Identify which cell holds the provided text, then report its (X, Y) central coordinate. 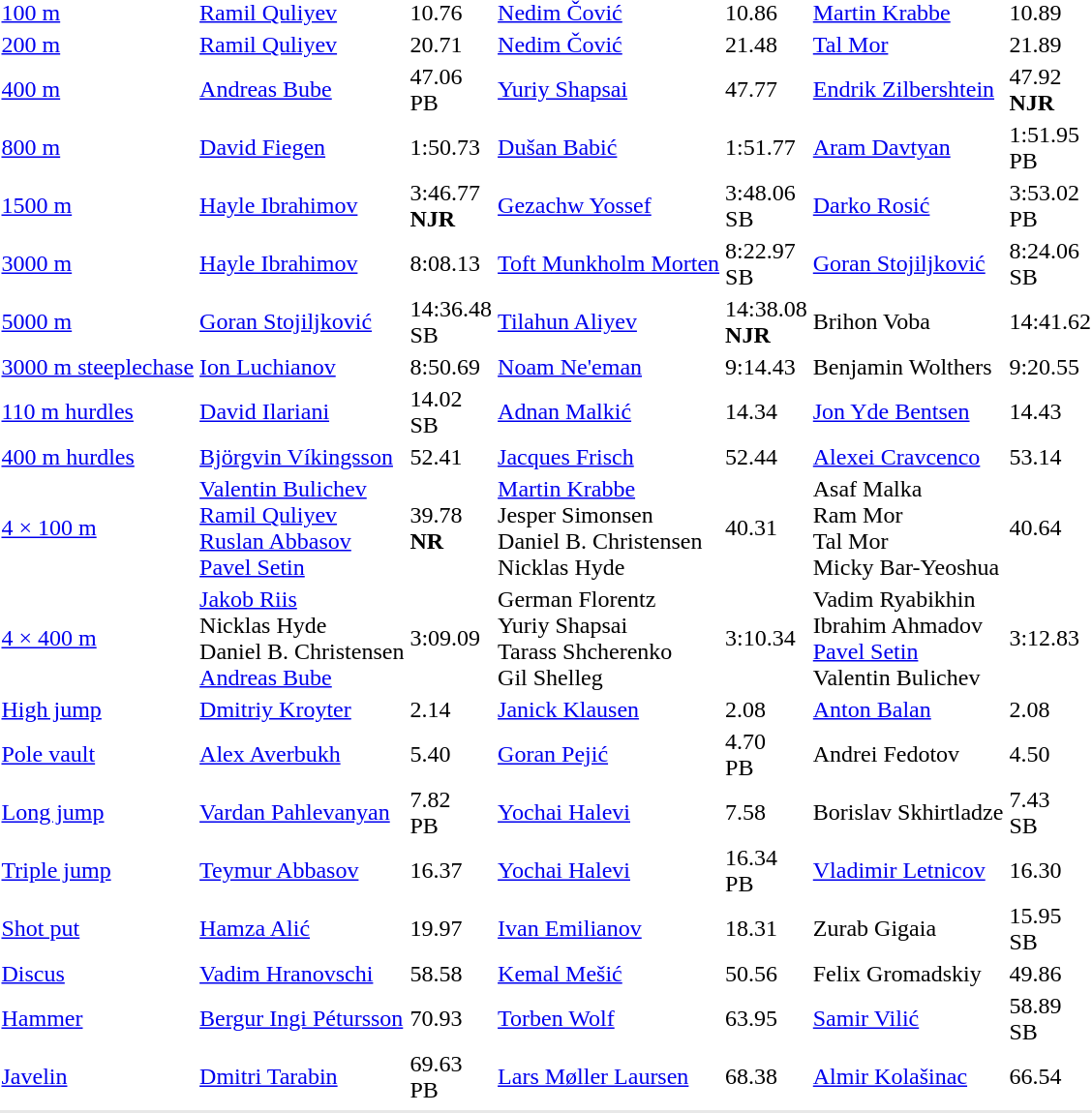
110 m hurdles (98, 412)
Tal Mor (908, 45)
3:48.06SB (767, 205)
2.08 (767, 709)
8:22.97SB (767, 263)
52.44 (767, 457)
9:14.43 (767, 367)
Vardan Pahlevanyan (302, 813)
1500 m (98, 205)
3:09.09 (451, 639)
Yuriy Shapsai (609, 89)
69.63PB (451, 1076)
Jacques Frisch (609, 457)
David Fiegen (302, 147)
Discus (98, 974)
Aram Davtyan (908, 147)
Andrei Fedotov (908, 755)
Long jump (98, 813)
Toft Munkholm Morten (609, 263)
14:38.08NJR (767, 321)
3:46.77NJR (451, 205)
Jon Yde Bentsen (908, 412)
Lars Møller Laursen (609, 1076)
German FlorentzYuriy ShapsaiTarass ShcherenkoGil Shelleg (609, 639)
70.93 (451, 1018)
50.56 (767, 974)
Vladimir Letnicov (908, 871)
Asaf MalkaRam MorTal MorMicky Bar-Yeoshua (908, 528)
Ramil Quliyev (302, 45)
Teymur Abbasov (302, 871)
400 m (98, 89)
3000 m (98, 263)
Ivan Emilianov (609, 929)
Shot put (98, 929)
19.97 (451, 929)
Dmitriy Kroyter (302, 709)
Hammer (98, 1018)
200 m (98, 45)
Felix Gromadskiy (908, 974)
Pole vault (98, 755)
8:08.13 (451, 263)
7.58 (767, 813)
18.31 (767, 929)
Andreas Bube (302, 89)
2.14 (451, 709)
7.82PB (451, 813)
Goran Pejić (609, 755)
Adnan Malkić (609, 412)
Endrik Zilbershtein (908, 89)
39.78NR (451, 528)
Martin KrabbeJesper SimonsenDaniel B. ChristensenNicklas Hyde (609, 528)
Björgvin Víkingsson (302, 457)
Alexei Cravcenco (908, 457)
Bergur Ingi Pétursson (302, 1018)
3:10.34 (767, 639)
High jump (98, 709)
1:50.73 (451, 147)
Noam Ne'eman (609, 367)
63.95 (767, 1018)
47.77 (767, 89)
Hamza Alić (302, 929)
16.34PB (767, 871)
Benjamin Wolthers (908, 367)
Vadim Hranovschi (302, 974)
58.58 (451, 974)
14:36.48SB (451, 321)
20.71 (451, 45)
47.06PB (451, 89)
5000 m (98, 321)
Javelin (98, 1076)
Dmitri Tarabin (302, 1076)
Dušan Babić (609, 147)
Kemal Mešić (609, 974)
3000 m steeplechase (98, 367)
Ion Luchianov (302, 367)
16.37 (451, 871)
52.41 (451, 457)
14.02SB (451, 412)
Valentin BulichevRamil QuliyevRuslan AbbasovPavel Setin (302, 528)
4.70PB (767, 755)
40.31 (767, 528)
Brihon Voba (908, 321)
Tilahun Aliyev (609, 321)
David Ilariani (302, 412)
Vadim RyabikhinIbrahim AhmadovPavel SetinValentin Bulichev (908, 639)
Jakob RiisNicklas HydeDaniel B. ChristensenAndreas Bube (302, 639)
Samir Vilić (908, 1018)
800 m (98, 147)
8:50.69 (451, 367)
4 × 100 m (98, 528)
400 m hurdles (98, 457)
68.38 (767, 1076)
Darko Rosić (908, 205)
21.48 (767, 45)
Anton Balan (908, 709)
4 × 400 m (98, 639)
Torben Wolf (609, 1018)
Nedim Čović (609, 45)
Janick Klausen (609, 709)
Almir Kolašinac (908, 1076)
1:51.77 (767, 147)
Zurab Gigaia (908, 929)
Alex Averbukh (302, 755)
14.34 (767, 412)
Gezachw Yossef (609, 205)
5.40 (451, 755)
Triple jump (98, 871)
Borislav Skhirtladze (908, 813)
